Locate the cell with the specified text and output its (x, y) center coordinate. 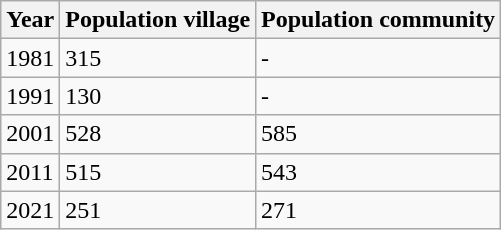
2011 (30, 172)
2021 (30, 210)
585 (378, 134)
315 (158, 58)
Population village (158, 20)
1981 (30, 58)
2001 (30, 134)
130 (158, 96)
1991 (30, 96)
Population community (378, 20)
251 (158, 210)
Year (30, 20)
515 (158, 172)
543 (378, 172)
528 (158, 134)
271 (378, 210)
